Find where the given text appears and provide that cell's center as [X, Y] coordinate. 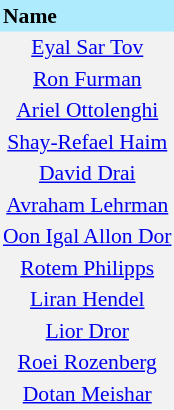
Oon Igal Allon Dor [87, 236]
Name [87, 16]
Eyal Sar Tov [87, 48]
Lior Dror [87, 331]
Shay-Refael Haim [87, 142]
Ariel Ottolenghi [87, 110]
Liran Hendel [87, 300]
Roei Rozenberg [87, 362]
David Drai [87, 174]
Rotem Philipps [87, 268]
Ron Furman [87, 79]
Dotan Meishar [87, 394]
Avraham Lehrman [87, 205]
